Extract the (X, Y) coordinate from the center of the cell holding the provided text.  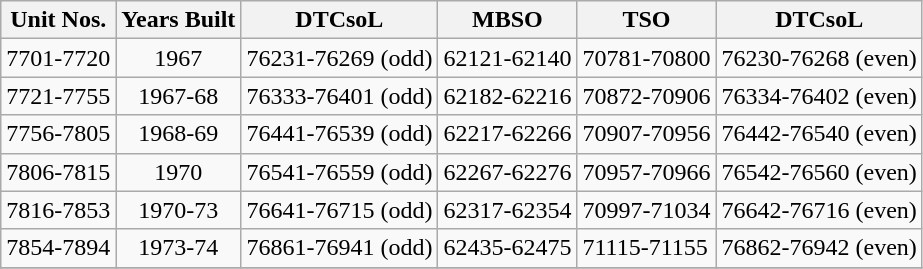
76541-76559 (odd) (340, 172)
Unit Nos. (58, 20)
7806-7815 (58, 172)
70872-70906 (646, 96)
76333-76401 (odd) (340, 96)
7816-7853 (58, 210)
1967-68 (178, 96)
62121-62140 (508, 58)
70781-70800 (646, 58)
71115-71155 (646, 248)
1967 (178, 58)
76442-76540 (even) (819, 134)
7721-7755 (58, 96)
MBSO (508, 20)
70957-70966 (646, 172)
62182-62216 (508, 96)
1968-69 (178, 134)
7854-7894 (58, 248)
76441-76539 (odd) (340, 134)
76642-76716 (even) (819, 210)
76542-76560 (even) (819, 172)
1970-73 (178, 210)
7701-7720 (58, 58)
70907-70956 (646, 134)
TSO (646, 20)
Years Built (178, 20)
76334-76402 (even) (819, 96)
76641-76715 (odd) (340, 210)
7756-7805 (58, 134)
76861-76941 (odd) (340, 248)
62217-62266 (508, 134)
1973-74 (178, 248)
62317-62354 (508, 210)
70997-71034 (646, 210)
62435-62475 (508, 248)
1970 (178, 172)
62267-62276 (508, 172)
76230-76268 (even) (819, 58)
76862-76942 (even) (819, 248)
76231-76269 (odd) (340, 58)
